Scan for the cell matching the given text and deliver its (x, y) coordinate at center. 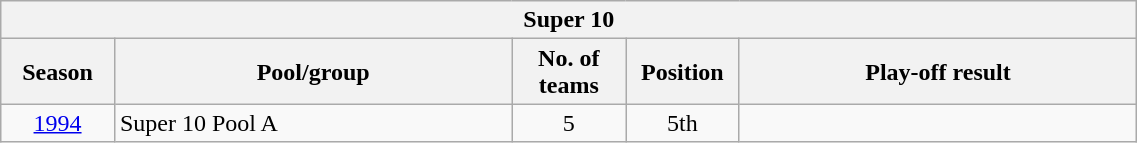
1994 (58, 123)
Position (683, 72)
No. of teams (569, 72)
Super 10 Pool A (313, 123)
Pool/group (313, 72)
5 (569, 123)
5th (683, 123)
Super 10 (569, 20)
Season (58, 72)
Play-off result (938, 72)
